Output the [x, y] coordinate of the center of the cell containing the given text.  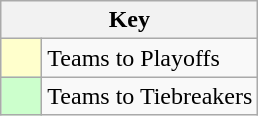
Teams to Tiebreakers [150, 96]
Teams to Playoffs [150, 58]
Key [130, 20]
